Return [x, y] of the center of cell containing provided text 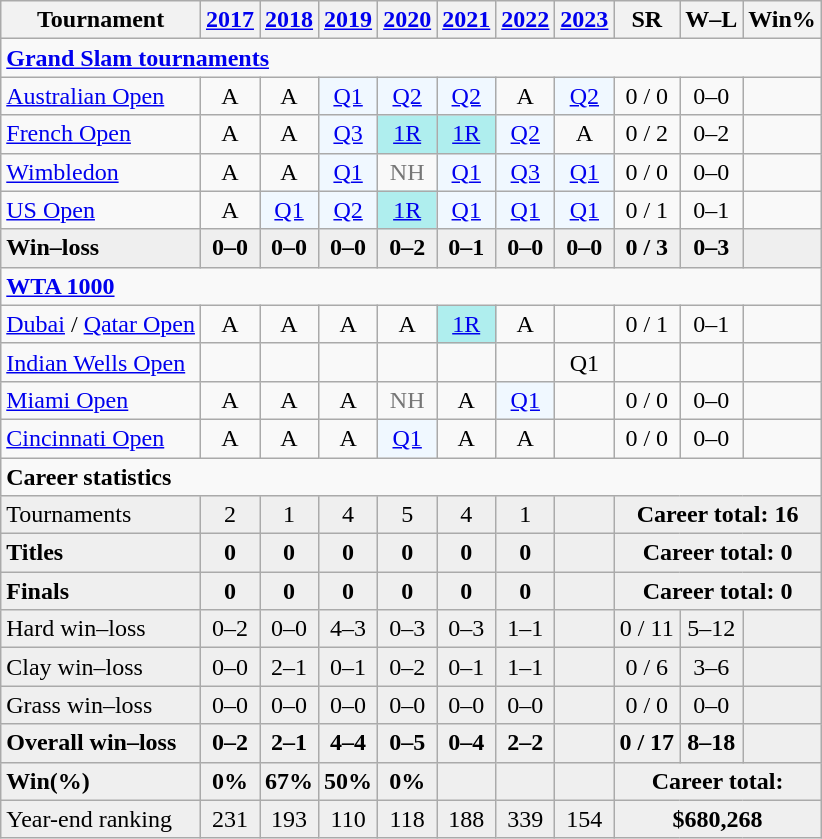
154 [584, 819]
Career total: 16 [718, 515]
Tournament [101, 20]
Wimbledon [101, 172]
Titles [101, 553]
Tournaments [101, 515]
2021 [466, 20]
Finals [101, 591]
4–3 [348, 629]
110 [348, 819]
0–5 [408, 743]
French Open [101, 134]
2 [230, 515]
2019 [348, 20]
4–4 [348, 743]
2–2 [526, 743]
2023 [584, 20]
5 [408, 515]
2017 [230, 20]
8–18 [712, 743]
Dubai / Qatar Open [101, 324]
0 / 17 [647, 743]
Hard win–loss [101, 629]
231 [230, 819]
2018 [290, 20]
188 [466, 819]
3–6 [712, 667]
Win–loss [101, 248]
193 [290, 819]
Career statistics [412, 477]
Indian Wells Open [101, 362]
Year-end ranking [101, 819]
US Open [101, 210]
0–4 [466, 743]
67% [290, 781]
SR [647, 20]
0 / 3 [647, 248]
$680,268 [718, 819]
Cincinnati Open [101, 438]
WTA 1000 [412, 286]
0 / 11 [647, 629]
Grass win–loss [101, 705]
Career total: [718, 781]
Clay win–loss [101, 667]
0 / 2 [647, 134]
Win% [782, 20]
5–12 [712, 629]
W–L [712, 20]
2020 [408, 20]
339 [526, 819]
Australian Open [101, 96]
2022 [526, 20]
Miami Open [101, 400]
Grand Slam tournaments [412, 58]
50% [348, 781]
Win(%) [101, 781]
0 / 6 [647, 667]
118 [408, 819]
Overall win–loss [101, 743]
